Return the [x, y] coordinate for the center point of the cell that contains the specified text.  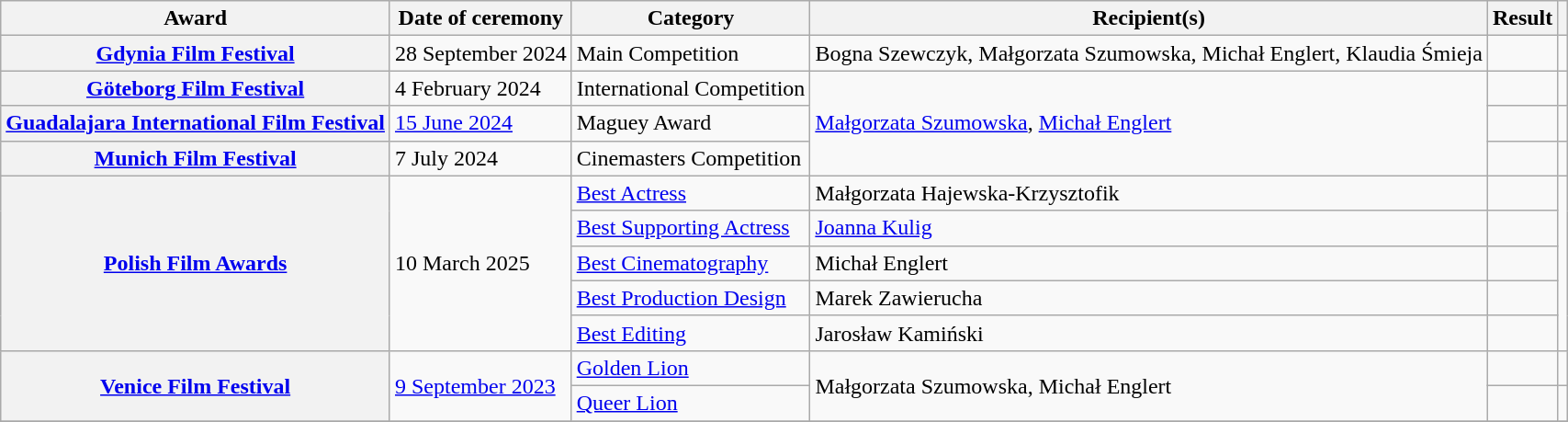
Best Supporting Actress [691, 228]
Best Production Design [691, 298]
Venice Film Festival [196, 385]
28 September 2024 [480, 53]
International Competition [691, 88]
Queer Lion [691, 403]
Best Cinematography [691, 263]
9 September 2023 [480, 385]
Guadalajara International Film Festival [196, 123]
Best Editing [691, 333]
10 March 2025 [480, 263]
Bogna Szewczyk, Małgorzata Szumowska, Michał Englert, Klaudia Śmieja [1149, 53]
7 July 2024 [480, 158]
Marek Zawierucha [1149, 298]
Main Competition [691, 53]
Małgorzata Hajewska-Krzysztofik [1149, 193]
Joanna Kulig [1149, 228]
Jarosław Kamiński [1149, 333]
Maguey Award [691, 123]
15 June 2024 [480, 123]
Best Actress [691, 193]
Result [1522, 18]
Date of ceremony [480, 18]
Polish Film Awards [196, 263]
Golden Lion [691, 368]
4 February 2024 [480, 88]
Gdynia Film Festival [196, 53]
Munich Film Festival [196, 158]
Recipient(s) [1149, 18]
Category [691, 18]
Cinemasters Competition [691, 158]
Michał Englert [1149, 263]
Göteborg Film Festival [196, 88]
Award [196, 18]
